Output the (x, y) coordinate of the center of the cell containing the given text.  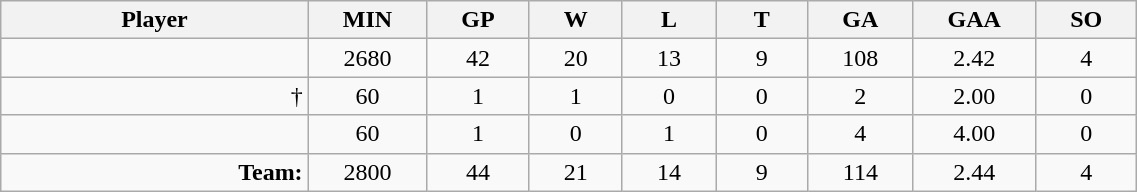
2680 (368, 58)
GA (860, 20)
Player (154, 20)
2.00 (974, 96)
W (576, 20)
2.44 (974, 172)
108 (860, 58)
14 (668, 172)
Team: (154, 172)
T (762, 20)
GAA (974, 20)
4.00 (974, 134)
2800 (368, 172)
MIN (368, 20)
44 (478, 172)
21 (576, 172)
L (668, 20)
2 (860, 96)
2.42 (974, 58)
GP (478, 20)
13 (668, 58)
114 (860, 172)
20 (576, 58)
† (154, 96)
SO (1086, 20)
42 (478, 58)
